For the text-containing cell, return its midpoint in (X, Y) coordinate format. 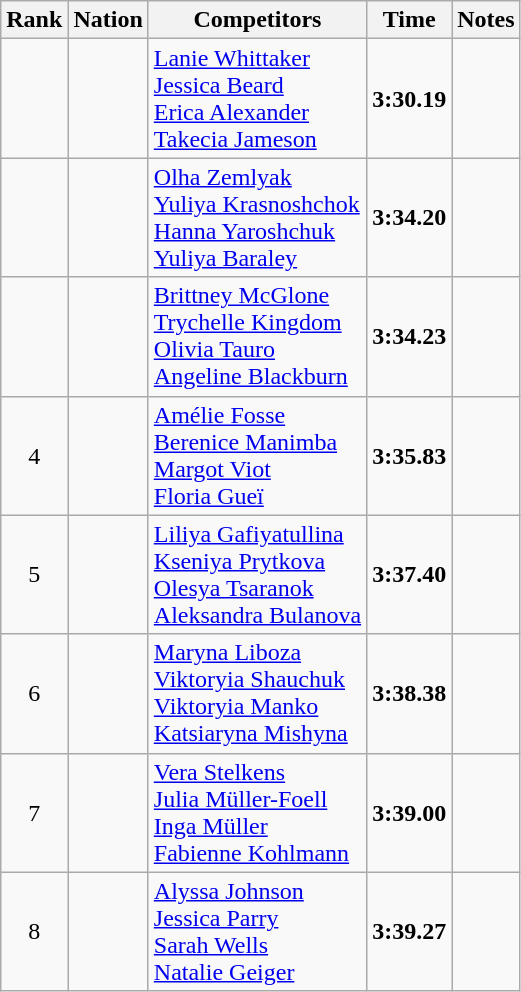
Competitors (257, 20)
3:34.23 (410, 336)
Notes (486, 20)
4 (34, 456)
7 (34, 812)
Vera StelkensJulia Müller-FoellInga MüllerFabienne Kohlmann (257, 812)
3:30.19 (410, 98)
3:35.83 (410, 456)
Brittney McGloneTrychelle KingdomOlivia TauroAngeline Blackburn (257, 336)
3:34.20 (410, 218)
Time (410, 20)
Alyssa JohnsonJessica ParrySarah WellsNatalie Geiger (257, 932)
Lanie WhittakerJessica BeardErica AlexanderTakecia Jameson (257, 98)
3:39.27 (410, 932)
3:37.40 (410, 574)
Amélie FosseBerenice ManimbaMargot ViotFloria Gueï (257, 456)
6 (34, 694)
3:38.38 (410, 694)
Rank (34, 20)
5 (34, 574)
3:39.00 (410, 812)
Maryna LibozaViktoryia ShauchukViktoryia MankoKatsiaryna Mishyna (257, 694)
Olha ZemlyakYuliya KrasnoshchokHanna YaroshchukYuliya Baraley (257, 218)
8 (34, 932)
Nation (108, 20)
Liliya GafiyatullinaKseniya PrytkovaOlesya TsaranokAleksandra Bulanova (257, 574)
